Detect which cell encompasses the target text, then output its (X, Y) center coordinate. 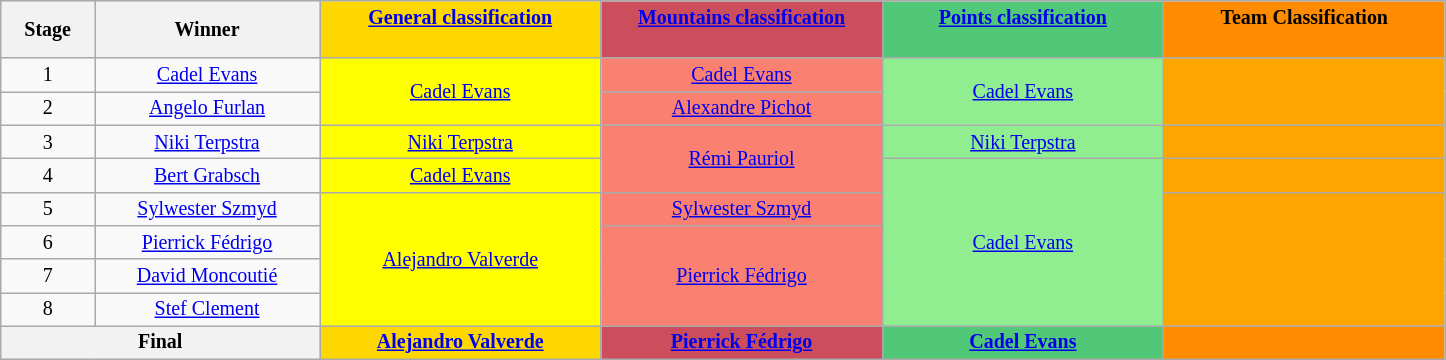
5 (48, 208)
6 (48, 242)
David Moncoutié (208, 276)
Stage (48, 30)
3 (48, 142)
Winner (208, 30)
1 (48, 76)
Alexandre Pichot (742, 108)
7 (48, 276)
Final (160, 342)
Mountains classification (742, 30)
2 (48, 108)
Points classification (1022, 30)
Bert Grabsch (208, 176)
8 (48, 310)
4 (48, 176)
Rémi Pauriol (742, 158)
General classification (460, 30)
Team Classification (1304, 30)
Stef Clement (208, 310)
Angelo Furlan (208, 108)
